Return (x, y) of the center of cell containing provided text 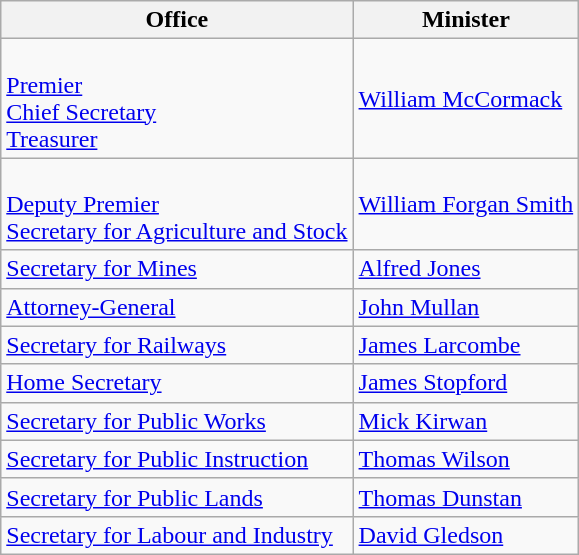
Premier Chief Secretary Treasurer (177, 98)
John Mullan (466, 307)
Mick Kirwan (466, 421)
Minister (466, 20)
Office (177, 20)
James Larcombe (466, 345)
William McCormack (466, 98)
Secretary for Railways (177, 345)
Secretary for Mines (177, 269)
Alfred Jones (466, 269)
David Gledson (466, 535)
Secretary for Labour and Industry (177, 535)
Secretary for Public Works (177, 421)
Thomas Dunstan (466, 497)
Secretary for Public Lands (177, 497)
Deputy Premier Secretary for Agriculture and Stock (177, 204)
Home Secretary (177, 383)
Secretary for Public Instruction (177, 459)
Attorney-General (177, 307)
William Forgan Smith (466, 204)
Thomas Wilson (466, 459)
James Stopford (466, 383)
